Find where the given text appears and provide that cell's center as [x, y] coordinate. 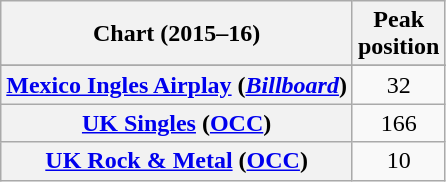
166 [398, 123]
10 [398, 161]
32 [398, 85]
UK Rock & Metal (OCC) [177, 161]
Mexico Ingles Airplay (Billboard) [177, 85]
UK Singles (OCC) [177, 123]
Peakposition [398, 34]
Chart (2015–16) [177, 34]
